Capture the cell that displays the provided text and extract its (X, Y) central coordinate. 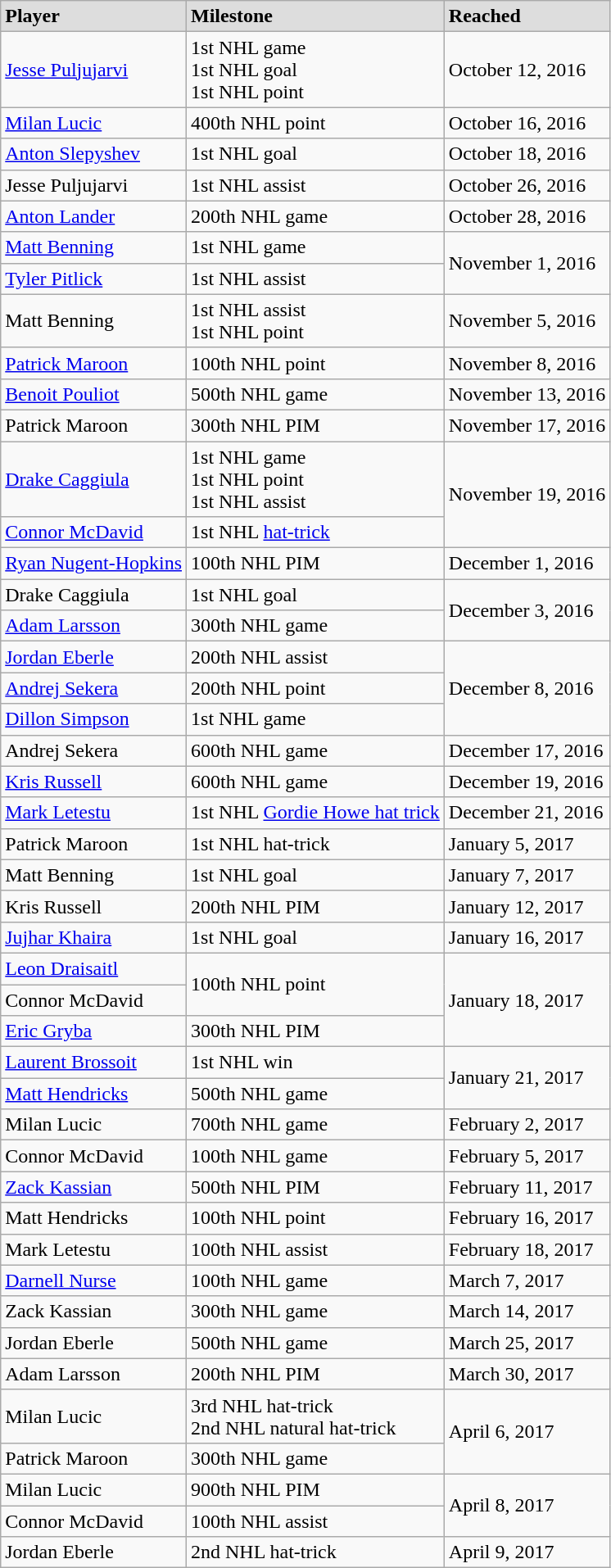
Laurent Brossoit (93, 1063)
200th NHL assist (316, 657)
Eric Gryba (93, 1031)
100th NHL PIM (316, 564)
October 12, 2016 (527, 70)
1st NHL game1st NHL point1st NHL assist (316, 478)
January 18, 2017 (527, 999)
Jujhar Khaira (93, 937)
February 11, 2017 (527, 1187)
December 3, 2016 (527, 610)
900th NHL PIM (316, 1489)
October 28, 2016 (527, 216)
January 7, 2017 (527, 875)
February 2, 2017 (527, 1125)
December 8, 2016 (527, 688)
2nd NHL hat-trick (316, 1552)
November 17, 2016 (527, 425)
November 8, 2016 (527, 363)
December 19, 2016 (527, 782)
October 18, 2016 (527, 154)
November 5, 2016 (527, 321)
January 5, 2017 (527, 844)
Dillon Simpson (93, 719)
1st NHL game1st NHL goal1st NHL point (316, 70)
November 19, 2016 (527, 494)
November 13, 2016 (527, 394)
Leon Draisaitl (93, 968)
January 21, 2017 (527, 1078)
Darnell Nurse (93, 1280)
April 6, 2017 (527, 1432)
February 18, 2017 (527, 1249)
March 25, 2017 (527, 1343)
October 26, 2016 (527, 185)
December 21, 2016 (527, 813)
February 5, 2017 (527, 1156)
200th NHL point (316, 688)
April 9, 2017 (527, 1552)
January 12, 2017 (527, 906)
500th NHL PIM (316, 1187)
Reached (527, 16)
Milestone (316, 16)
700th NHL game (316, 1125)
November 1, 2016 (527, 263)
400th NHL point (316, 123)
200th NHL game (316, 216)
March 7, 2017 (527, 1280)
Tyler Pitlick (93, 279)
March 14, 2017 (527, 1312)
1st NHL assist1st NHL point (316, 321)
Anton Slepyshev (93, 154)
October 16, 2016 (527, 123)
March 30, 2017 (527, 1374)
3rd NHL hat-trick2nd NHL natural hat-trick (316, 1416)
January 16, 2017 (527, 937)
Ryan Nugent-Hopkins (93, 564)
April 8, 2017 (527, 1505)
December 1, 2016 (527, 564)
December 17, 2016 (527, 750)
Benoit Pouliot (93, 394)
Anton Lander (93, 216)
Player (93, 16)
February 16, 2017 (527, 1218)
1st NHL Gordie Howe hat trick (316, 813)
1st NHL win (316, 1063)
